Provide the [X, Y] coordinate of the cell's center where the given text is located.  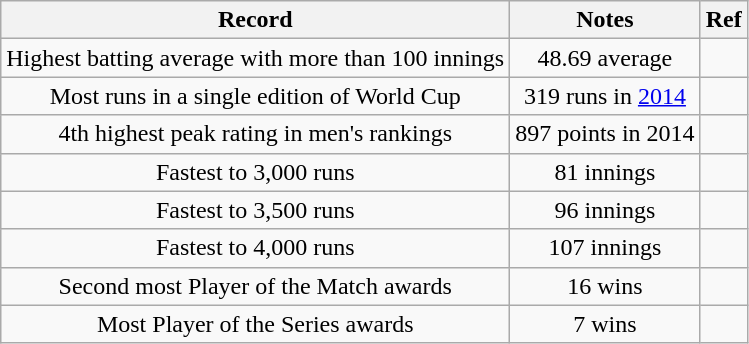
16 wins [605, 286]
96 innings [605, 210]
319 runs in 2014 [605, 96]
Ref [724, 20]
Second most Player of the Match awards [256, 286]
Highest batting average with more than 100 innings [256, 58]
107 innings [605, 248]
7 wins [605, 324]
Most runs in a single edition of World Cup [256, 96]
81 innings [605, 172]
Most Player of the Series awards [256, 324]
Record [256, 20]
Fastest to 3,500 runs [256, 210]
48.69 average [605, 58]
4th highest peak rating in men's rankings [256, 134]
Notes [605, 20]
Fastest to 4,000 runs [256, 248]
897 points in 2014 [605, 134]
Fastest to 3,000 runs [256, 172]
